Scan for the cell matching the given text and deliver its (X, Y) coordinate at center. 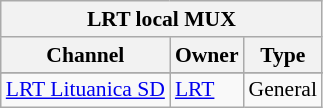
Channel (86, 55)
LRT Lituanica SD (86, 90)
Owner (207, 55)
LRT (207, 90)
LRT local MUX (162, 19)
General (283, 90)
Type (283, 55)
